Provide the [x, y] coordinate of the cell's center where the given text is located.  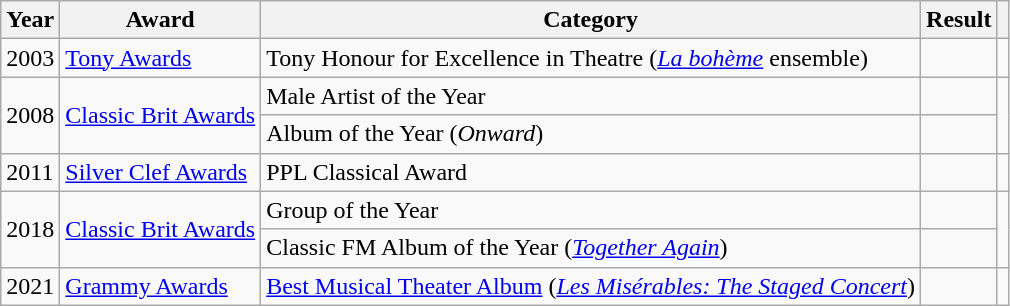
2003 [30, 58]
2018 [30, 229]
Award [160, 20]
Year [30, 20]
Category [591, 20]
Classic FM Album of the Year (Together Again) [591, 248]
Tony Honour for Excellence in Theatre (La bohème ensemble) [591, 58]
PPL Classical Award [591, 172]
Tony Awards [160, 58]
2021 [30, 286]
Best Musical Theater Album (Les Misérables: The Staged Concert) [591, 286]
Group of the Year [591, 210]
Result [959, 20]
Album of the Year (Onward) [591, 134]
Grammy Awards [160, 286]
2011 [30, 172]
Silver Clef Awards [160, 172]
2008 [30, 115]
Male Artist of the Year [591, 96]
